From the cell containing the given text, extract its center point as (x, y) coordinate. 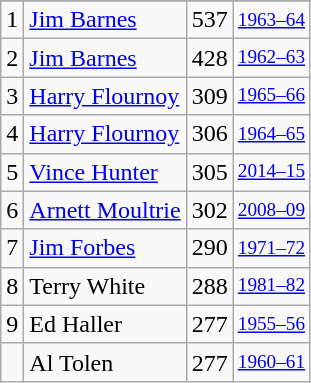
5 (12, 172)
428 (210, 58)
1 (12, 20)
2 (12, 58)
309 (210, 96)
1962–63 (271, 58)
1960–61 (271, 362)
3 (12, 96)
1963–64 (271, 20)
7 (12, 248)
1981–82 (271, 286)
Arnett Moultrie (105, 210)
1971–72 (271, 248)
6 (12, 210)
288 (210, 286)
302 (210, 210)
4 (12, 134)
305 (210, 172)
290 (210, 248)
537 (210, 20)
1965–66 (271, 96)
306 (210, 134)
2008–09 (271, 210)
Al Tolen (105, 362)
Terry White (105, 286)
2014–15 (271, 172)
1955–56 (271, 324)
Vince Hunter (105, 172)
Ed Haller (105, 324)
8 (12, 286)
Jim Forbes (105, 248)
1964–65 (271, 134)
9 (12, 324)
